Return the [X, Y] coordinate for the center point of the cell that contains the specified text.  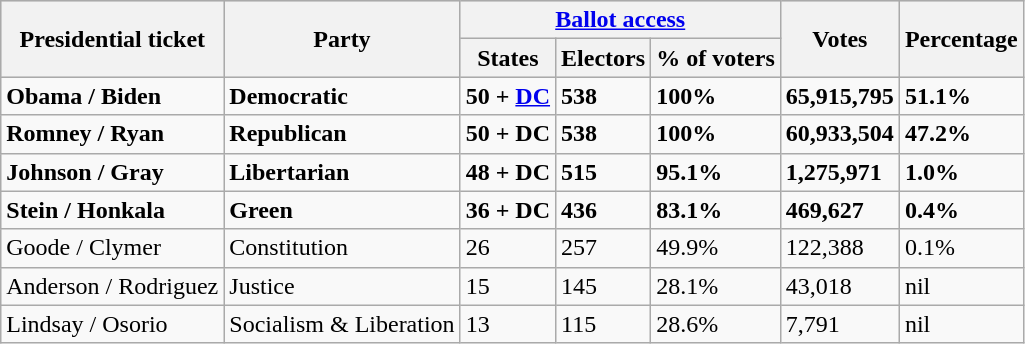
47.2% [961, 134]
Stein / Honkala [112, 210]
83.1% [716, 210]
Obama / Biden [112, 96]
115 [604, 324]
122,388 [840, 248]
49.9% [716, 248]
145 [604, 286]
Romney / Ryan [112, 134]
Green [342, 210]
0.4% [961, 210]
15 [508, 286]
Lindsay / Osorio [112, 324]
0.1% [961, 248]
States [508, 58]
48 + DC [508, 172]
65,915,795 [840, 96]
Republican [342, 134]
436 [604, 210]
1.0% [961, 172]
36 + DC [508, 210]
Johnson / Gray [112, 172]
43,018 [840, 286]
26 [508, 248]
% of voters [716, 58]
Democratic [342, 96]
Presidential ticket [112, 39]
Percentage [961, 39]
28.6% [716, 324]
Socialism & Liberation [342, 324]
Electors [604, 58]
Party [342, 39]
Libertarian [342, 172]
95.1% [716, 172]
7,791 [840, 324]
51.1% [961, 96]
Ballot access [620, 20]
Anderson / Rodriguez [112, 286]
13 [508, 324]
28.1% [716, 286]
Justice [342, 286]
257 [604, 248]
Constitution [342, 248]
1,275,971 [840, 172]
Votes [840, 39]
Goode / Clymer [112, 248]
60,933,504 [840, 134]
515 [604, 172]
469,627 [840, 210]
